Return the [x, y] coordinate for the center point of the cell that contains the specified text.  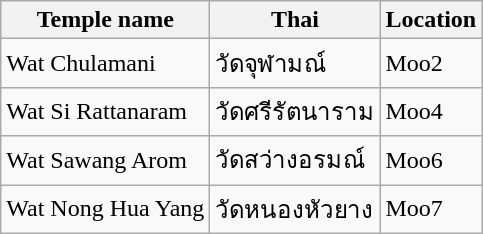
Temple name [106, 20]
Wat Nong Hua Yang [106, 208]
Moo2 [431, 64]
วัดศรีรัตนาราม [295, 112]
วัดจุฬามณ์ [295, 64]
Moo7 [431, 208]
Moo6 [431, 160]
Wat Sawang Arom [106, 160]
Wat Si Rattanaram [106, 112]
วัดหนองหัวยาง [295, 208]
Location [431, 20]
Moo4 [431, 112]
Thai [295, 20]
วัดสว่างอรมณ์ [295, 160]
Wat Chulamani [106, 64]
